Determine the [x, y] coordinate at the center of the cell enclosing the given text.  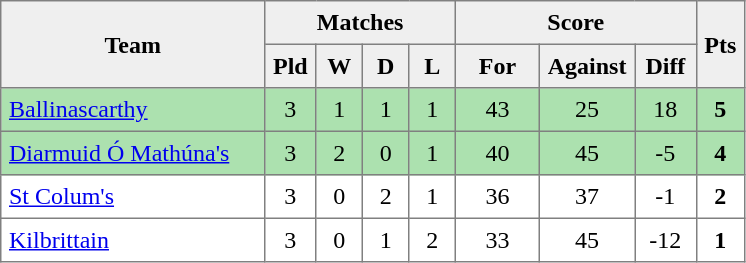
40 [497, 153]
Ballinascarthy [133, 110]
Pld [290, 66]
-5 [666, 153]
Kilbrittain [133, 240]
Matches [360, 23]
5 [720, 110]
Diff [666, 66]
W [339, 66]
-1 [666, 197]
37 [586, 197]
4 [720, 153]
St Colum's [133, 197]
For [497, 66]
D [385, 66]
43 [497, 110]
Score [576, 23]
33 [497, 240]
Against [586, 66]
18 [666, 110]
Team [133, 44]
L [432, 66]
25 [586, 110]
-12 [666, 240]
Pts [720, 44]
Diarmuid Ó Mathúna's [133, 153]
36 [497, 197]
